Return [X, Y] of the center of cell containing provided text 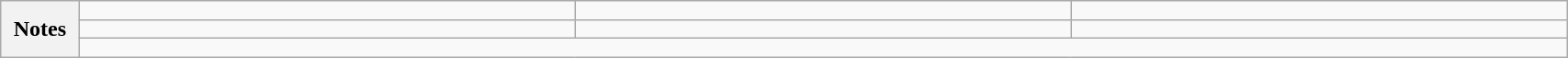
Notes [40, 29]
